Locate the cell with the specified text and output its [x, y] center coordinate. 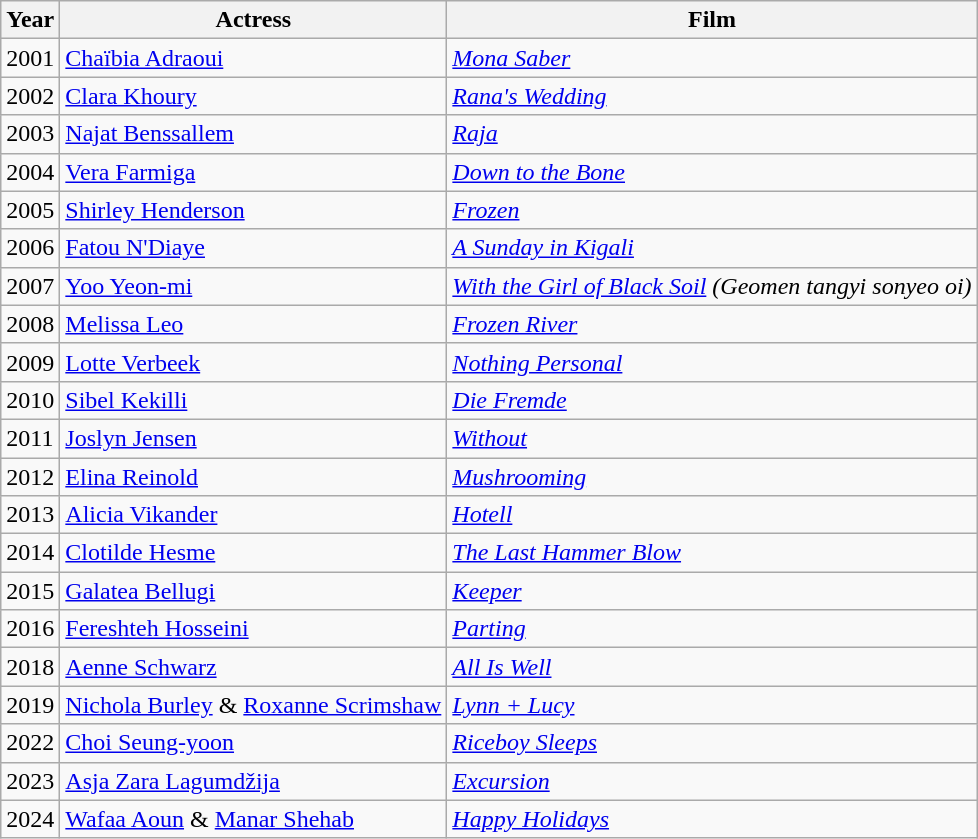
Without [712, 438]
2006 [30, 248]
Vera Farmiga [254, 172]
2015 [30, 591]
Fereshteh Hosseini [254, 629]
With the Girl of Black Soil (Geomen tangyi sonyeo oi) [712, 286]
Excursion [712, 781]
2024 [30, 819]
Wafaa Aoun & Manar Shehab [254, 819]
2009 [30, 362]
Mona Saber [712, 58]
Joslyn Jensen [254, 438]
Die Fremde [712, 400]
Rana's Wedding [712, 96]
Actress [254, 20]
2012 [30, 477]
Elina Reinold [254, 477]
Hotell [712, 515]
Galatea Bellugi [254, 591]
Lynn + Lucy [712, 705]
Nothing Personal [712, 362]
2022 [30, 743]
All Is Well [712, 667]
2016 [30, 629]
Parting [712, 629]
2008 [30, 324]
Asja Zara Lagumdžija [254, 781]
Down to the Bone [712, 172]
2002 [30, 96]
Frozen [712, 210]
2014 [30, 553]
Year [30, 20]
Clotilde Hesme [254, 553]
Happy Holidays [712, 819]
Fatou N'Diaye [254, 248]
2004 [30, 172]
2023 [30, 781]
2010 [30, 400]
2001 [30, 58]
2003 [30, 134]
2018 [30, 667]
Chaïbia Adraoui [254, 58]
Najat Benssallem [254, 134]
Mushrooming [712, 477]
Aenne Schwarz [254, 667]
Nichola Burley & Roxanne Scrimshaw [254, 705]
Frozen River [712, 324]
Lotte Verbeek [254, 362]
Shirley Henderson [254, 210]
2011 [30, 438]
Choi Seung-yoon [254, 743]
Yoo Yeon-mi [254, 286]
Riceboy Sleeps [712, 743]
Melissa Leo [254, 324]
2005 [30, 210]
2019 [30, 705]
2007 [30, 286]
The Last Hammer Blow [712, 553]
Alicia Vikander [254, 515]
Sibel Kekilli [254, 400]
Keeper [712, 591]
2013 [30, 515]
Clara Khoury [254, 96]
Raja [712, 134]
Film [712, 20]
A Sunday in Kigali [712, 248]
